Capture the cell that displays the provided text and extract its [X, Y] central coordinate. 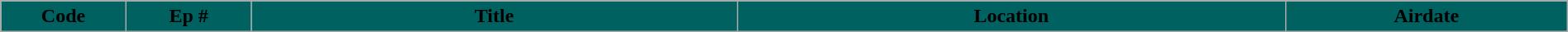
Location [1011, 16]
Title [495, 16]
Airdate [1426, 16]
Code [64, 16]
Ep # [189, 16]
